Return (X, Y) of the center of cell containing provided text 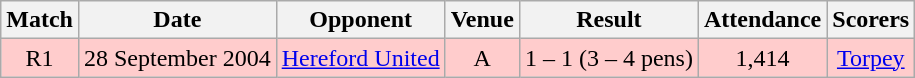
Hereford United (360, 58)
Result (608, 20)
Match (40, 20)
Attendance (762, 20)
R1 (40, 58)
Scorers (871, 20)
A (482, 58)
Venue (482, 20)
Torpey (871, 58)
28 September 2004 (177, 58)
Opponent (360, 20)
Date (177, 20)
1 – 1 (3 – 4 pens) (608, 58)
1,414 (762, 58)
